For the text-containing cell, return its midpoint in (x, y) coordinate format. 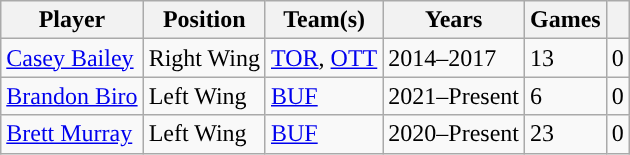
Years (454, 20)
Brett Murray (72, 134)
Games (566, 20)
2020–Present (454, 134)
13 (566, 58)
2014–2017 (454, 58)
Team(s) (324, 20)
Player (72, 20)
2021–Present (454, 96)
23 (566, 134)
6 (566, 96)
Casey Bailey (72, 58)
TOR, OTT (324, 58)
Brandon Biro (72, 96)
Right Wing (204, 58)
Position (204, 20)
